Return the [x, y] coordinate for the center point of the cell that contains the specified text.  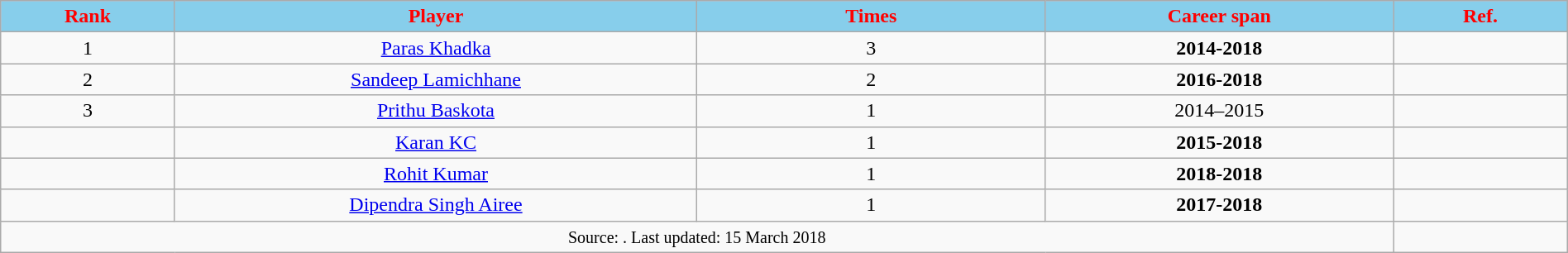
Paras Khadka [436, 48]
2016-2018 [1219, 79]
Times [872, 17]
Player [436, 17]
Ref. [1480, 17]
Rank [88, 17]
2014-2018 [1219, 48]
Source: . Last updated: 15 March 2018 [697, 236]
Sandeep Lamichhane [436, 79]
2015-2018 [1219, 142]
2018-2018 [1219, 174]
Rohit Kumar [436, 174]
2017-2018 [1219, 205]
Dipendra Singh Airee [436, 205]
Career span [1219, 17]
Prithu Baskota [436, 111]
2014–2015 [1219, 111]
Karan KC [436, 142]
